Pinpoint the cell where the given text exists, returning its [X, Y] midpoint coordinate. 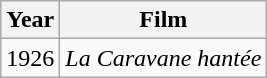
Film [164, 20]
1926 [30, 58]
La Caravane hantée [164, 58]
Year [30, 20]
